From the cell containing the given text, extract its center point as [x, y] coordinate. 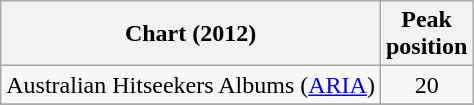
20 [426, 85]
Australian Hitseekers Albums (ARIA) [191, 85]
Peakposition [426, 34]
Chart (2012) [191, 34]
